Scan for the cell matching the given text and deliver its (X, Y) coordinate at center. 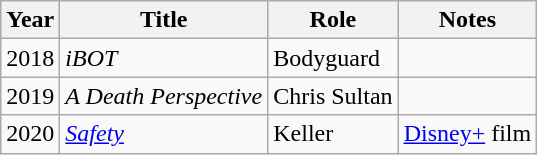
Safety (164, 134)
Keller (333, 134)
Role (333, 20)
Title (164, 20)
Disney+ film (468, 134)
A Death Perspective (164, 96)
Notes (468, 20)
Bodyguard (333, 58)
2018 (30, 58)
2020 (30, 134)
Year (30, 20)
2019 (30, 96)
Chris Sultan (333, 96)
iBOT (164, 58)
